Scan for the cell matching the given text and deliver its [X, Y] coordinate at center. 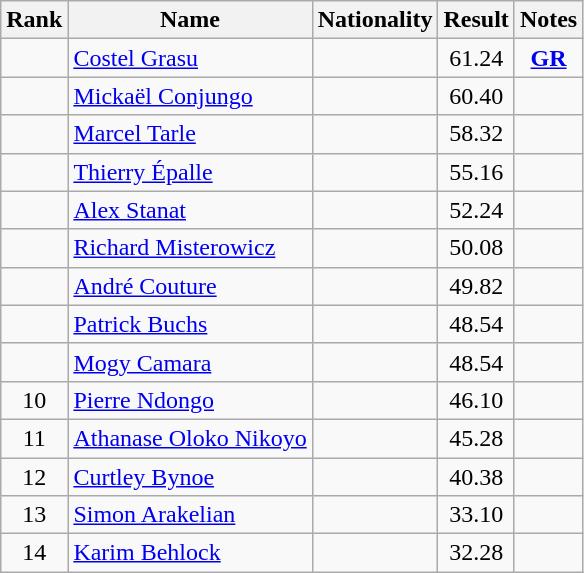
Result [476, 20]
50.08 [476, 248]
Pierre Ndongo [190, 400]
55.16 [476, 172]
Nationality [375, 20]
40.38 [476, 477]
11 [34, 438]
58.32 [476, 134]
Thierry Épalle [190, 172]
Mickaël Conjungo [190, 96]
Richard Misterowicz [190, 248]
Name [190, 20]
45.28 [476, 438]
13 [34, 515]
Patrick Buchs [190, 324]
Alex Stanat [190, 210]
Karim Behlock [190, 553]
Simon Arakelian [190, 515]
49.82 [476, 286]
GR [548, 58]
52.24 [476, 210]
Mogy Camara [190, 362]
Athanase Oloko Nikoyo [190, 438]
Curtley Bynoe [190, 477]
Costel Grasu [190, 58]
Rank [34, 20]
Marcel Tarle [190, 134]
32.28 [476, 553]
André Couture [190, 286]
Notes [548, 20]
60.40 [476, 96]
61.24 [476, 58]
10 [34, 400]
33.10 [476, 515]
14 [34, 553]
12 [34, 477]
46.10 [476, 400]
